From the cell containing the given text, extract its center point as (X, Y) coordinate. 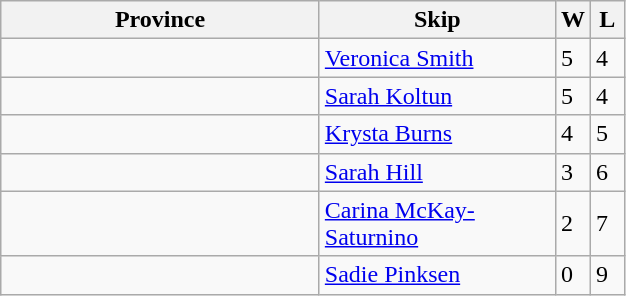
W (572, 20)
Veronica Smith (437, 58)
Province (160, 20)
9 (607, 275)
2 (572, 224)
0 (572, 275)
7 (607, 224)
6 (607, 172)
Sarah Hill (437, 172)
Krysta Burns (437, 134)
L (607, 20)
3 (572, 172)
Sarah Koltun (437, 96)
Sadie Pinksen (437, 275)
Carina McKay-Saturnino (437, 224)
Skip (437, 20)
